Detect which cell encompasses the target text, then output its (x, y) center coordinate. 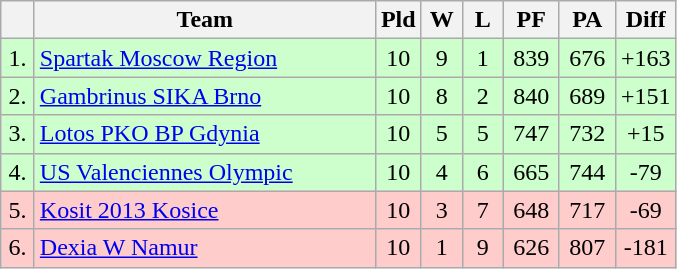
+15 (646, 134)
Kosit 2013 Kosice (204, 210)
-79 (646, 172)
4. (18, 172)
+151 (646, 96)
Gambrinus SIKA Brno (204, 96)
W (442, 20)
-69 (646, 210)
747 (531, 134)
840 (531, 96)
807 (587, 248)
3 (442, 210)
PA (587, 20)
8 (442, 96)
Spartak Moscow Region (204, 58)
Diff (646, 20)
-181 (646, 248)
626 (531, 248)
3. (18, 134)
+163 (646, 58)
744 (587, 172)
4 (442, 172)
2 (482, 96)
1. (18, 58)
732 (587, 134)
PF (531, 20)
689 (587, 96)
Team (204, 20)
US Valenciennes Olympic (204, 172)
Dexia W Namur (204, 248)
676 (587, 58)
665 (531, 172)
648 (531, 210)
2. (18, 96)
717 (587, 210)
6. (18, 248)
Lotos PKO BP Gdynia (204, 134)
6 (482, 172)
L (482, 20)
7 (482, 210)
5. (18, 210)
Pld (398, 20)
839 (531, 58)
